Return (X, Y) of the center of cell containing provided text 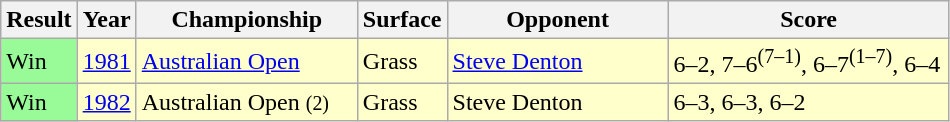
Australian Open (2) (246, 102)
Year (106, 20)
Score (808, 20)
1981 (106, 62)
Result (39, 20)
Australian Open (246, 62)
Opponent (558, 20)
Championship (246, 20)
Surface (402, 20)
1982 (106, 102)
6–2, 7–6(7–1), 6–7(1–7), 6–4 (808, 62)
6–3, 6–3, 6–2 (808, 102)
